Return the [X, Y] coordinate for the center point of the cell that contains the specified text.  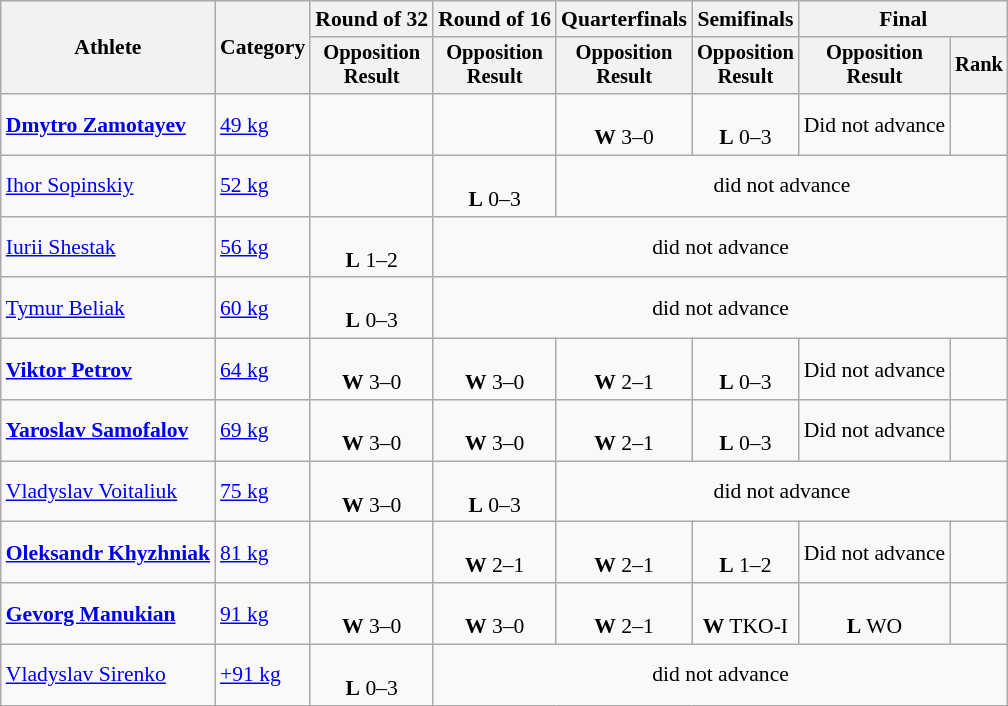
75 kg [262, 492]
L WO [875, 614]
52 kg [262, 186]
Viktor Petrov [108, 370]
Final [904, 19]
Iurii Shestak [108, 248]
64 kg [262, 370]
Vladyslav Voitaliuk [108, 492]
60 kg [262, 308]
Rank [979, 66]
Gevorg Manukian [108, 614]
+91 kg [262, 676]
81 kg [262, 552]
56 kg [262, 248]
Oleksandr Khyzhniak [108, 552]
Quarterfinals [624, 19]
Dmytro Zamotayev [108, 124]
Vladyslav Sirenko [108, 676]
Round of 32 [372, 19]
Yaroslav Samofalov [108, 430]
69 kg [262, 430]
Ihor Sopinskiy [108, 186]
Semifinals [746, 19]
Tymur Beliak [108, 308]
49 kg [262, 124]
Category [262, 48]
Round of 16 [494, 19]
Athlete [108, 48]
W TKO-I [746, 614]
91 kg [262, 614]
